Identify which cell holds the provided text, then report its (X, Y) central coordinate. 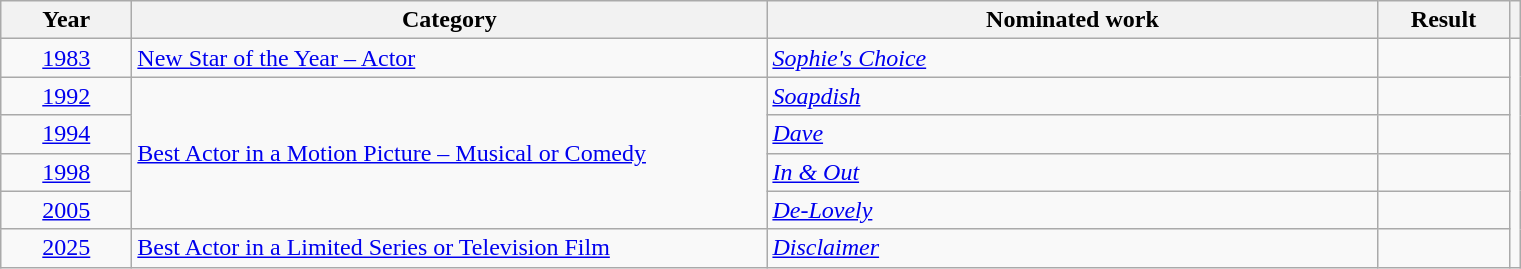
1992 (66, 96)
Dave (1072, 134)
In & Out (1072, 172)
Best Actor in a Limited Series or Television Film (450, 248)
Sophie's Choice (1072, 58)
1994 (66, 134)
Year (66, 20)
1983 (66, 58)
De-Lovely (1072, 210)
Nominated work (1072, 20)
Disclaimer (1072, 248)
Soapdish (1072, 96)
Best Actor in a Motion Picture – Musical or Comedy (450, 153)
Result (1444, 20)
Category (450, 20)
New Star of the Year – Actor (450, 58)
2025 (66, 248)
2005 (66, 210)
1998 (66, 172)
